Return the [X, Y] coordinate for the center point of the cell that contains the specified text.  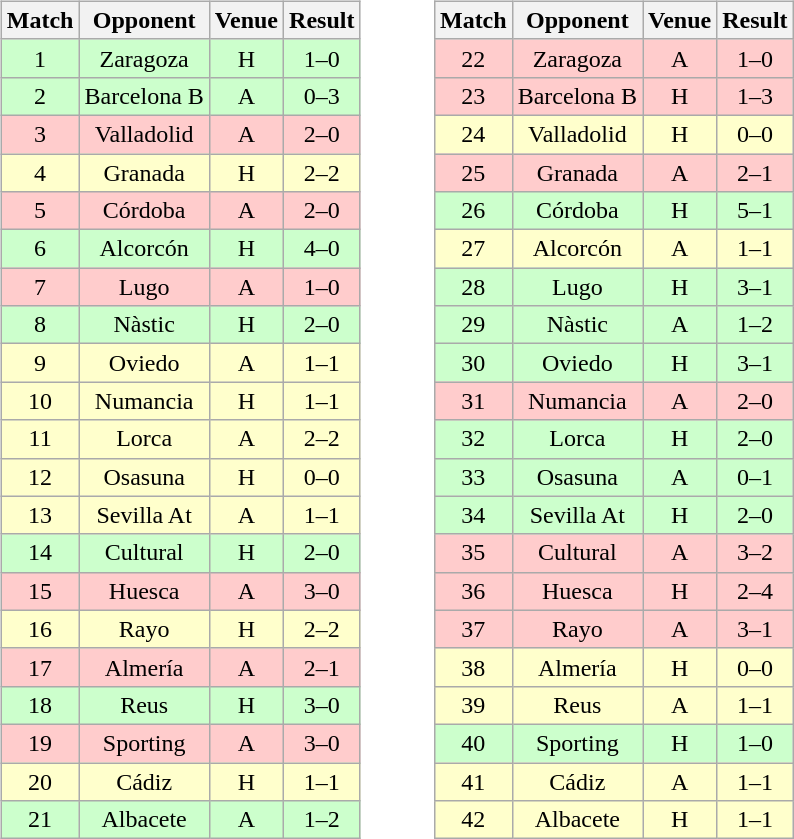
0–3 [322, 96]
0–1 [755, 477]
8 [40, 325]
11 [40, 439]
10 [40, 401]
34 [473, 515]
21 [40, 820]
23 [473, 96]
20 [40, 781]
6 [40, 249]
3 [40, 134]
4–0 [322, 249]
5 [40, 211]
37 [473, 629]
2 [40, 96]
5–1 [755, 211]
28 [473, 287]
36 [473, 591]
29 [473, 325]
31 [473, 401]
14 [40, 553]
9 [40, 363]
26 [473, 211]
17 [40, 667]
4 [40, 173]
15 [40, 591]
35 [473, 553]
38 [473, 667]
18 [40, 705]
2–4 [755, 591]
41 [473, 781]
12 [40, 477]
27 [473, 249]
33 [473, 477]
25 [473, 173]
42 [473, 820]
16 [40, 629]
3–2 [755, 553]
13 [40, 515]
24 [473, 134]
1–3 [755, 96]
40 [473, 743]
7 [40, 287]
22 [473, 58]
19 [40, 743]
30 [473, 363]
39 [473, 705]
1 [40, 58]
32 [473, 439]
